Determine the [X, Y] coordinate at the center of the cell enclosing the given text.  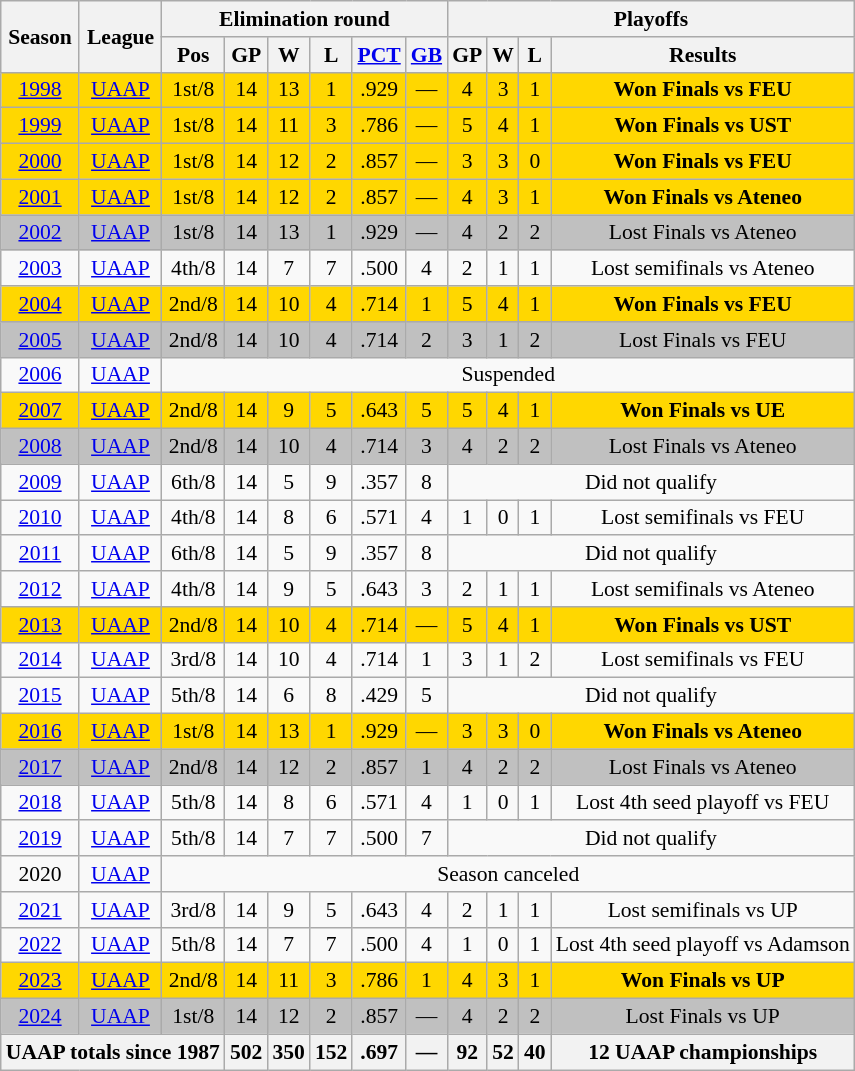
League [120, 36]
Pos [194, 55]
2008 [40, 447]
GB [426, 55]
Won Finals vs UE [703, 411]
1998 [40, 90]
2018 [40, 803]
2017 [40, 767]
Lost Finals vs FEU [703, 340]
2005 [40, 340]
Results [703, 55]
12 UAAP championships [703, 1052]
2021 [40, 910]
2023 [40, 981]
.429 [378, 696]
2024 [40, 1017]
2010 [40, 518]
Playoffs [651, 19]
UAAP totals since 1987 [113, 1052]
2020 [40, 874]
2003 [40, 269]
2007 [40, 411]
40 [535, 1052]
Lost Finals vs UP [703, 1017]
2001 [40, 197]
Lost 4th seed playoff vs Adamson [703, 945]
2011 [40, 554]
.697 [378, 1052]
2022 [40, 945]
2014 [40, 660]
Season canceled [508, 874]
2012 [40, 589]
2016 [40, 732]
92 [467, 1052]
2004 [40, 304]
Season [40, 36]
Lost 4th seed playoff vs FEU [703, 803]
52 [503, 1052]
1999 [40, 126]
350 [288, 1052]
Suspended [508, 375]
2002 [40, 233]
2009 [40, 482]
Elimination round [304, 19]
2000 [40, 162]
2015 [40, 696]
2013 [40, 625]
Won Finals vs UP [703, 981]
2006 [40, 375]
152 [332, 1052]
Lost semifinals vs UP [703, 910]
502 [246, 1052]
PCT [378, 55]
2019 [40, 839]
